Scan for the cell matching the given text and deliver its [x, y] coordinate at center. 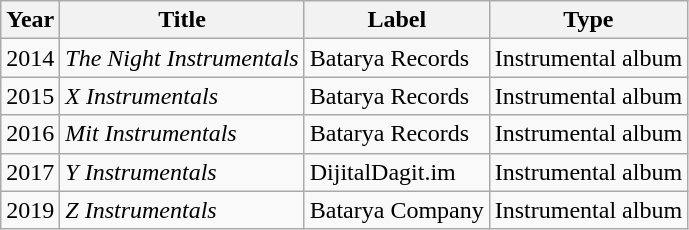
2019 [30, 210]
X Instrumentals [182, 96]
Batarya Company [396, 210]
2014 [30, 58]
2015 [30, 96]
The Night Instrumentals [182, 58]
Year [30, 20]
Mit Instrumentals [182, 134]
Y Instrumentals [182, 172]
2016 [30, 134]
2017 [30, 172]
Type [588, 20]
Z Instrumentals [182, 210]
Title [182, 20]
Label [396, 20]
DijitalDagit.im [396, 172]
